Detect which cell encompasses the target text, then output its [X, Y] center coordinate. 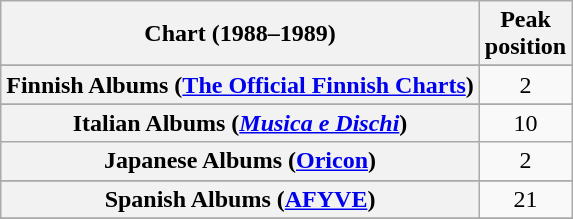
Japanese Albums (Oricon) [240, 161]
Italian Albums (Musica e Dischi) [240, 123]
10 [525, 123]
21 [525, 199]
Peak position [525, 34]
Finnish Albums (The Official Finnish Charts) [240, 85]
Chart (1988–1989) [240, 34]
Spanish Albums (AFYVE) [240, 199]
